Scan for the cell matching the given text and deliver its (x, y) coordinate at center. 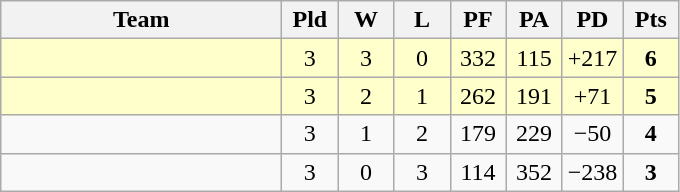
Pts (651, 20)
PD (592, 20)
+71 (592, 96)
−238 (592, 172)
114 (478, 172)
262 (478, 96)
Team (142, 20)
+217 (592, 58)
W (366, 20)
332 (478, 58)
229 (534, 134)
179 (478, 134)
L (422, 20)
Pld (310, 20)
352 (534, 172)
PA (534, 20)
115 (534, 58)
−50 (592, 134)
4 (651, 134)
191 (534, 96)
PF (478, 20)
6 (651, 58)
5 (651, 96)
